Extract the [X, Y] coordinate from the center of the cell holding the provided text.  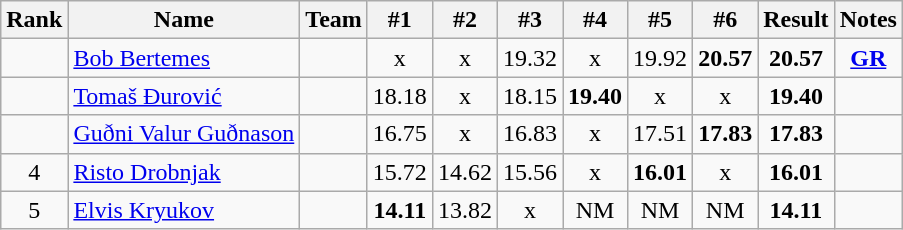
19.92 [660, 58]
Risto Drobnjak [184, 172]
#5 [660, 20]
Guðni Valur Guðnason [184, 134]
GR [868, 58]
19.32 [530, 58]
18.15 [530, 96]
Bob Bertemes [184, 58]
15.56 [530, 172]
15.72 [400, 172]
Elvis Kryukov [184, 210]
Result [796, 20]
Rank [34, 20]
17.51 [660, 134]
Tomaš Đurović [184, 96]
#6 [726, 20]
13.82 [464, 210]
#2 [464, 20]
#1 [400, 20]
Team [334, 20]
4 [34, 172]
18.18 [400, 96]
14.62 [464, 172]
Notes [868, 20]
#3 [530, 20]
#4 [594, 20]
16.83 [530, 134]
5 [34, 210]
16.75 [400, 134]
Name [184, 20]
